Extract the (X, Y) coordinate from the center of the cell holding the provided text.  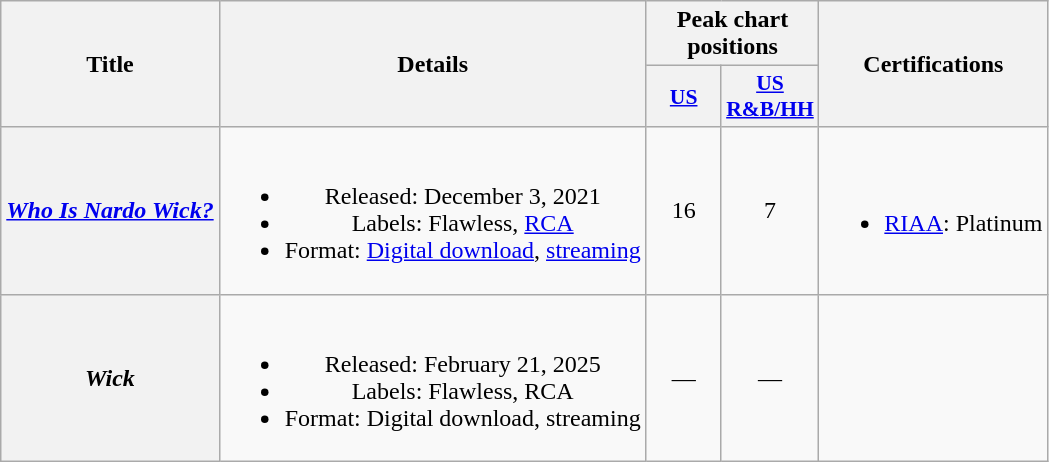
Peak chart positions (732, 34)
RIAA: Platinum (934, 210)
Released: February 21, 2025Labels: Flawless, RCAFormat: Digital download, streaming (432, 378)
7 (770, 210)
Who Is Nardo Wick? (110, 210)
US (684, 96)
Title (110, 64)
USR&B/HH (770, 96)
Details (432, 64)
Certifications (934, 64)
16 (684, 210)
Wick (110, 378)
Released: December 3, 2021Labels: Flawless, RCAFormat: Digital download, streaming (432, 210)
